Output the [x, y] coordinate of the center of the cell containing the given text.  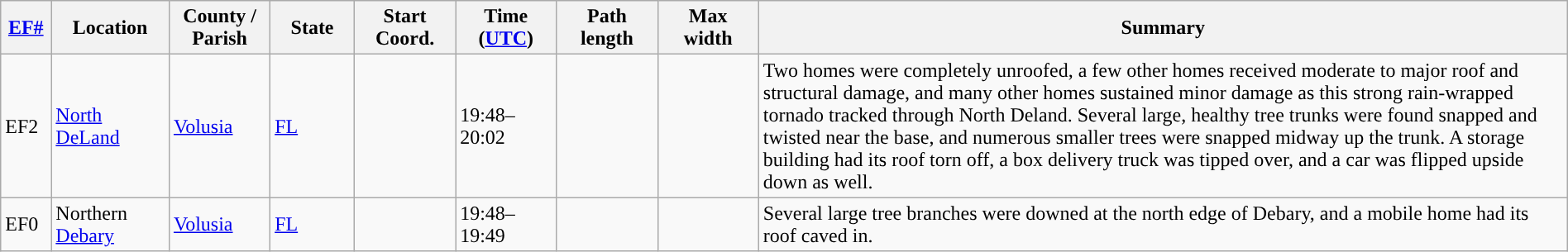
19:48–19:49 [506, 225]
EF0 [26, 225]
Summary [1163, 28]
County / Parish [219, 28]
Time (UTC) [506, 28]
Location [111, 28]
EF# [26, 28]
Several large tree branches were downed at the north edge of Debary, and a mobile home had its roof caved in. [1163, 225]
Path length [607, 28]
Start Coord. [404, 28]
Northern Debary [111, 225]
19:48–20:02 [506, 126]
EF2 [26, 126]
Max width [708, 28]
North DeLand [111, 126]
State [313, 28]
